Find where the given text appears and provide that cell's center as [X, Y] coordinate. 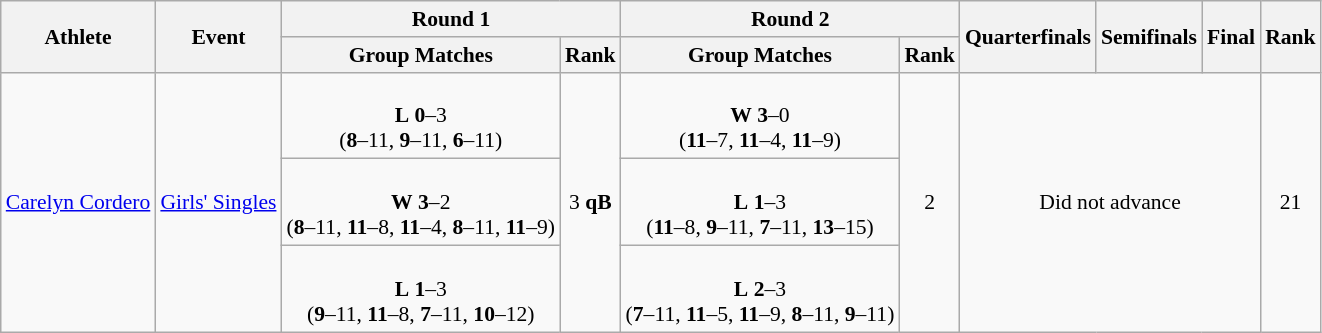
L 0–3 (8–11, 9–11, 6–11) [421, 116]
Round 2 [790, 19]
Round 1 [452, 19]
21 [1290, 202]
W 3–0 (11–7, 11–4, 11–9) [760, 116]
Final [1231, 36]
3 qB [590, 202]
L 1–3 (11–8, 9–11, 7–11, 13–15) [760, 202]
L 2–3 (7–11, 11–5, 11–9, 8–11, 9–11) [760, 290]
Girls' Singles [218, 202]
Athlete [78, 36]
Event [218, 36]
L 1–3 (9–11, 11–8, 7–11, 10–12) [421, 290]
Did not advance [1110, 202]
W 3–2 (8–11, 11–8, 11–4, 8–11, 11–9) [421, 202]
Carelyn Cordero [78, 202]
2 [930, 202]
Semifinals [1149, 36]
Quarterfinals [1028, 36]
